For the text-containing cell, return its midpoint in [X, Y] coordinate format. 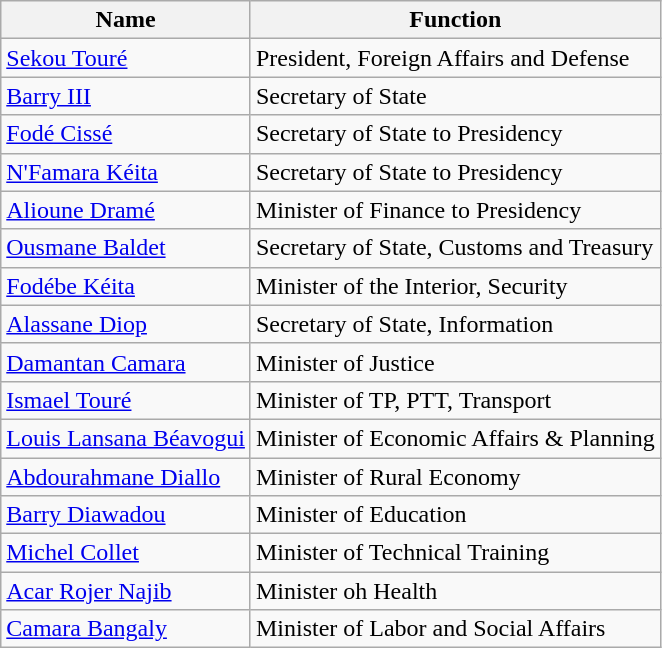
Alioune Dramé [126, 210]
N'Famara Kéita [126, 172]
Minister of Education [455, 515]
Secretary of State [455, 96]
Minister of Technical Training [455, 553]
Ousmane Baldet [126, 248]
Abdourahmane Diallo [126, 477]
Secretary of State, Information [455, 324]
Barry III [126, 96]
Secretary of State, Customs and Treasury [455, 248]
Minister of the Interior, Security [455, 286]
Minister of Finance to Presidency [455, 210]
Minister of TP, PTT, Transport [455, 400]
Fodé Cissé [126, 134]
Minister of Economic Affairs & Planning [455, 438]
Minister of Justice [455, 362]
Function [455, 20]
Sekou Touré [126, 58]
Name [126, 20]
President, Foreign Affairs and Defense [455, 58]
Barry Diawadou [126, 515]
Fodébe Kéita [126, 286]
Minister of Rural Economy [455, 477]
Ismael Touré [126, 400]
Damantan Camara [126, 362]
Minister of Labor and Social Affairs [455, 629]
Louis Lansana Béavogui [126, 438]
Michel Collet [126, 553]
Alassane Diop [126, 324]
Camara Bangaly [126, 629]
Acar Rojer Najib [126, 591]
Minister oh Health [455, 591]
